Determine the [x, y] coordinate at the center of the cell enclosing the given text.  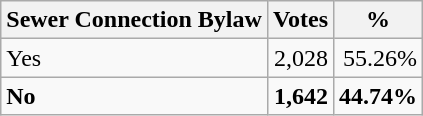
Yes [134, 58]
% [378, 20]
44.74% [378, 96]
55.26% [378, 58]
1,642 [300, 96]
No [134, 96]
Sewer Connection Bylaw [134, 20]
2,028 [300, 58]
Votes [300, 20]
